Find where the given text appears and provide that cell's center as (x, y) coordinate. 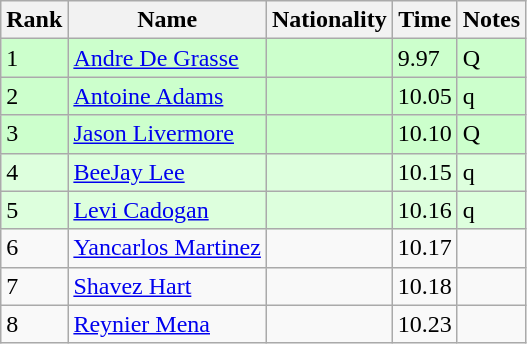
Reynier Mena (168, 324)
Rank (34, 20)
Yancarlos Martinez (168, 248)
6 (34, 248)
7 (34, 286)
1 (34, 58)
Andre De Grasse (168, 58)
3 (34, 134)
5 (34, 210)
Shavez Hart (168, 286)
8 (34, 324)
Antoine Adams (168, 96)
4 (34, 172)
2 (34, 96)
10.18 (424, 286)
BeeJay Lee (168, 172)
10.23 (424, 324)
10.15 (424, 172)
10.16 (424, 210)
Levi Cadogan (168, 210)
Name (168, 20)
Time (424, 20)
10.10 (424, 134)
9.97 (424, 58)
Nationality (329, 20)
10.17 (424, 248)
Jason Livermore (168, 134)
Notes (491, 20)
10.05 (424, 96)
